Scan for the cell matching the given text and deliver its [X, Y] coordinate at center. 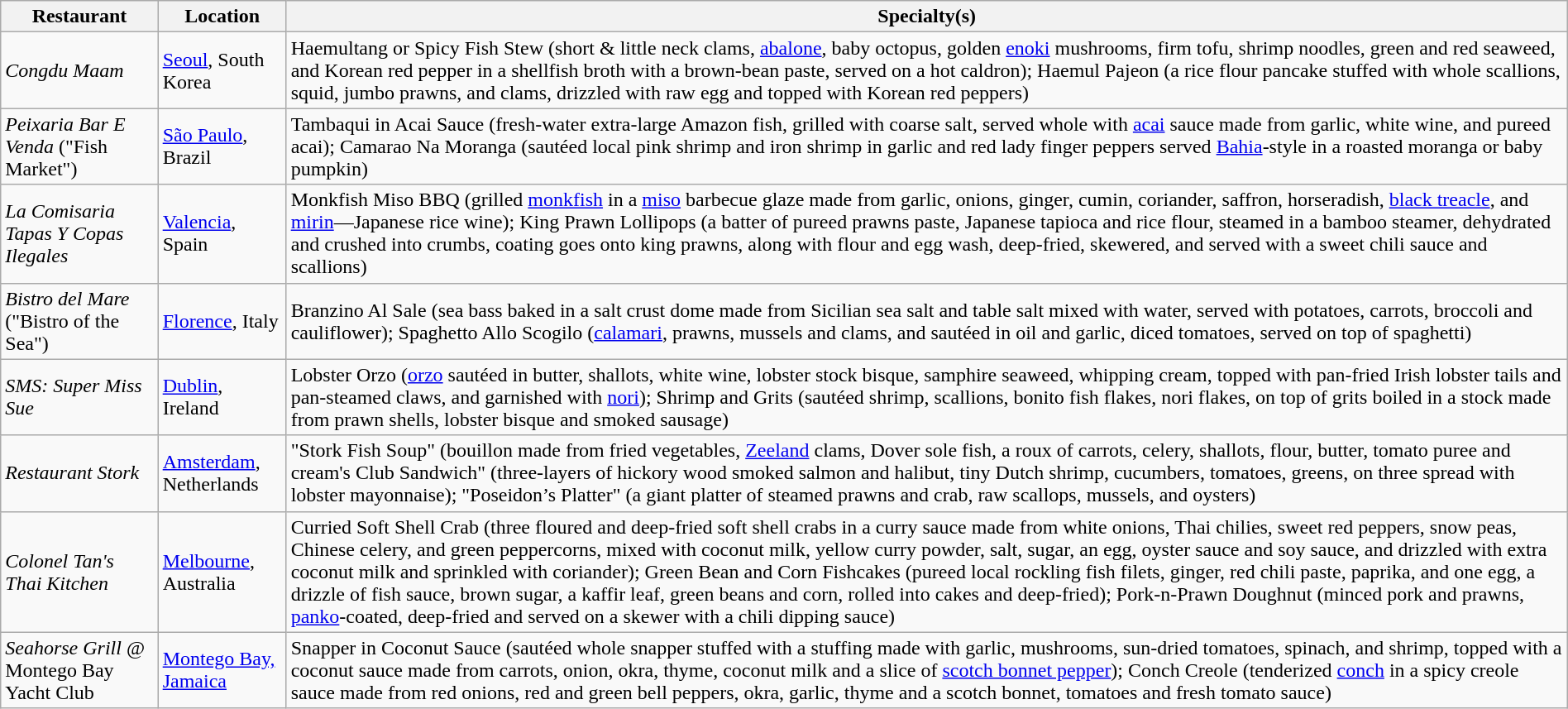
Restaurant Stork [79, 473]
Valencia, Spain [222, 233]
Montego Bay, Jamaica [222, 670]
Seahorse Grill @ Montego Bay Yacht Club [79, 670]
Specialty(s) [926, 17]
Amsterdam, Netherlands [222, 473]
Peixaria Bar E Venda ("Fish Market") [79, 146]
La Comisaria Tapas Y Copas Ilegales [79, 233]
São Paulo, Brazil [222, 146]
Dublin, Ireland [222, 397]
Florence, Italy [222, 321]
Colonel Tan's Thai Kitchen [79, 572]
Bistro del Mare ("Bistro of the Sea") [79, 321]
Melbourne, Australia [222, 572]
Restaurant [79, 17]
Location [222, 17]
Congdu Maam [79, 70]
Seoul, South Korea [222, 70]
SMS: Super Miss Sue [79, 397]
